Pinpoint the cell where the given text exists, returning its [x, y] midpoint coordinate. 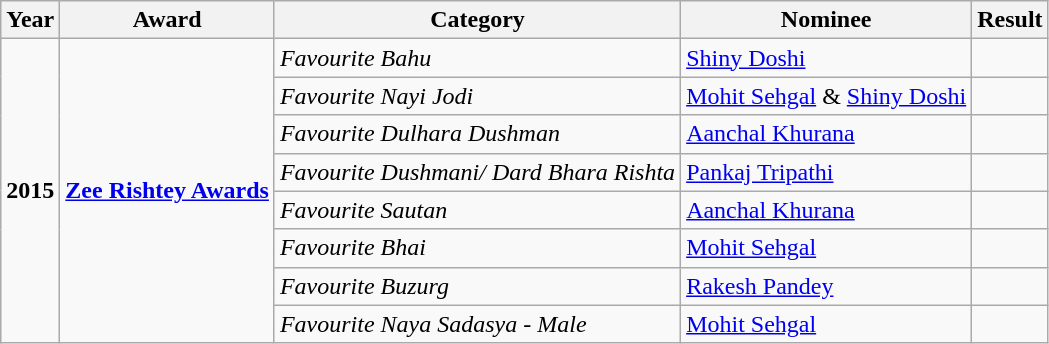
Result [1010, 20]
Award [168, 20]
Favourite Nayi Jodi [477, 96]
2015 [30, 191]
Favourite Bhai [477, 248]
Category [477, 20]
Favourite Dulhara Dushman [477, 134]
Rakesh Pandey [826, 286]
Favourite Bahu [477, 58]
Favourite Sautan [477, 210]
Shiny Doshi [826, 58]
Pankaj Tripathi [826, 172]
Favourite Naya Sadasya - Male [477, 324]
Mohit Sehgal & Shiny Doshi [826, 96]
Zee Rishtey Awards [168, 191]
Nominee [826, 20]
Favourite Buzurg [477, 286]
Favourite Dushmani/ Dard Bhara Rishta [477, 172]
Year [30, 20]
